For the text-containing cell, return its midpoint in (x, y) coordinate format. 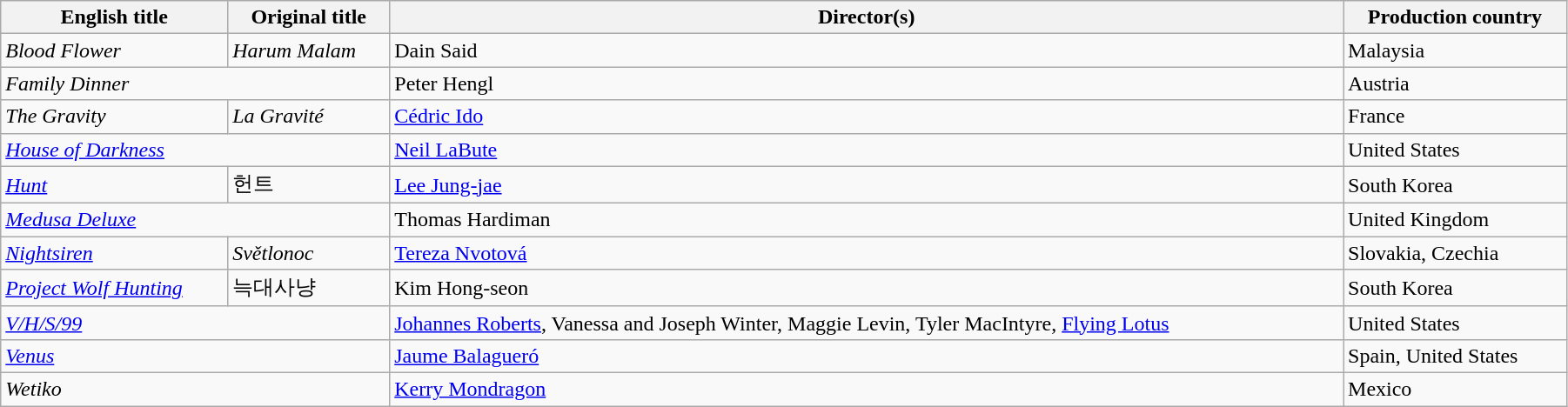
Mexico (1455, 389)
Neil LaBute (867, 150)
늑대사냥 (309, 289)
Slovakia, Czechia (1455, 253)
La Gravité (309, 117)
France (1455, 117)
Family Dinner (195, 83)
Austria (1455, 83)
Johannes Roberts, Vanessa and Joseph Winter, Maggie Levin, Tyler MacIntyre, Flying Lotus (867, 323)
House of Darkness (195, 150)
Peter Hengl (867, 83)
Dain Said (867, 50)
Wetiko (195, 389)
Kerry Mondragon (867, 389)
헌트 (309, 184)
Cédric Ido (867, 117)
Project Wolf Hunting (115, 289)
Hunt (115, 184)
Nightsiren (115, 253)
Světlonoc (309, 253)
Venus (195, 356)
Director(s) (867, 17)
Spain, United States (1455, 356)
Medusa Deluxe (195, 220)
Jaume Balagueró (867, 356)
Thomas Hardiman (867, 220)
English title (115, 17)
Kim Hong-seon (867, 289)
The Gravity (115, 117)
Blood Flower (115, 50)
Tereza Nvotová (867, 253)
Harum Malam (309, 50)
Lee Jung-jae (867, 184)
Original title (309, 17)
United Kingdom (1455, 220)
Production country (1455, 17)
V/H/S/99 (195, 323)
Malaysia (1455, 50)
